Output the (X, Y) coordinate of the center of the cell containing the given text.  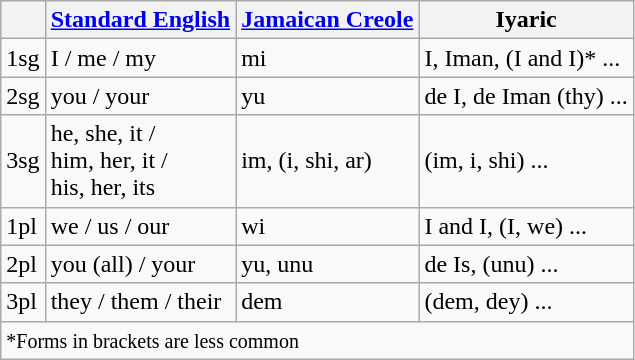
de I, de Iman (thy) ... (526, 96)
they / them / their (140, 302)
2pl (23, 264)
you (all) / your (140, 264)
yu, unu (328, 264)
2sg (23, 96)
dem (328, 302)
3sg (23, 161)
yu (328, 96)
he, she, it /him, her, it /his, her, its (140, 161)
3pl (23, 302)
de Is, (unu) ... (526, 264)
mi (328, 58)
I and I, (I, we) ... (526, 226)
1sg (23, 58)
1pl (23, 226)
Standard English (140, 20)
I / me / my (140, 58)
Iyaric (526, 20)
you / your (140, 96)
Jamaican Creole (328, 20)
(im, i, shi) ... (526, 161)
I, Iman, (I and I)* ... (526, 58)
we / us / our (140, 226)
im, (i, shi, ar) (328, 161)
*Forms in brackets are less common (317, 340)
(dem, dey) ... (526, 302)
wi (328, 226)
